Return (x, y) of the center of cell containing provided text 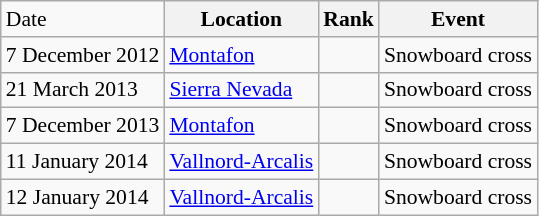
21 March 2013 (83, 90)
12 January 2014 (83, 197)
Sierra Nevada (241, 90)
Date (83, 19)
Rank (348, 19)
7 December 2013 (83, 126)
11 January 2014 (83, 162)
Location (241, 19)
Event (458, 19)
7 December 2012 (83, 55)
